Locate the cell with the specified text and output its (X, Y) center coordinate. 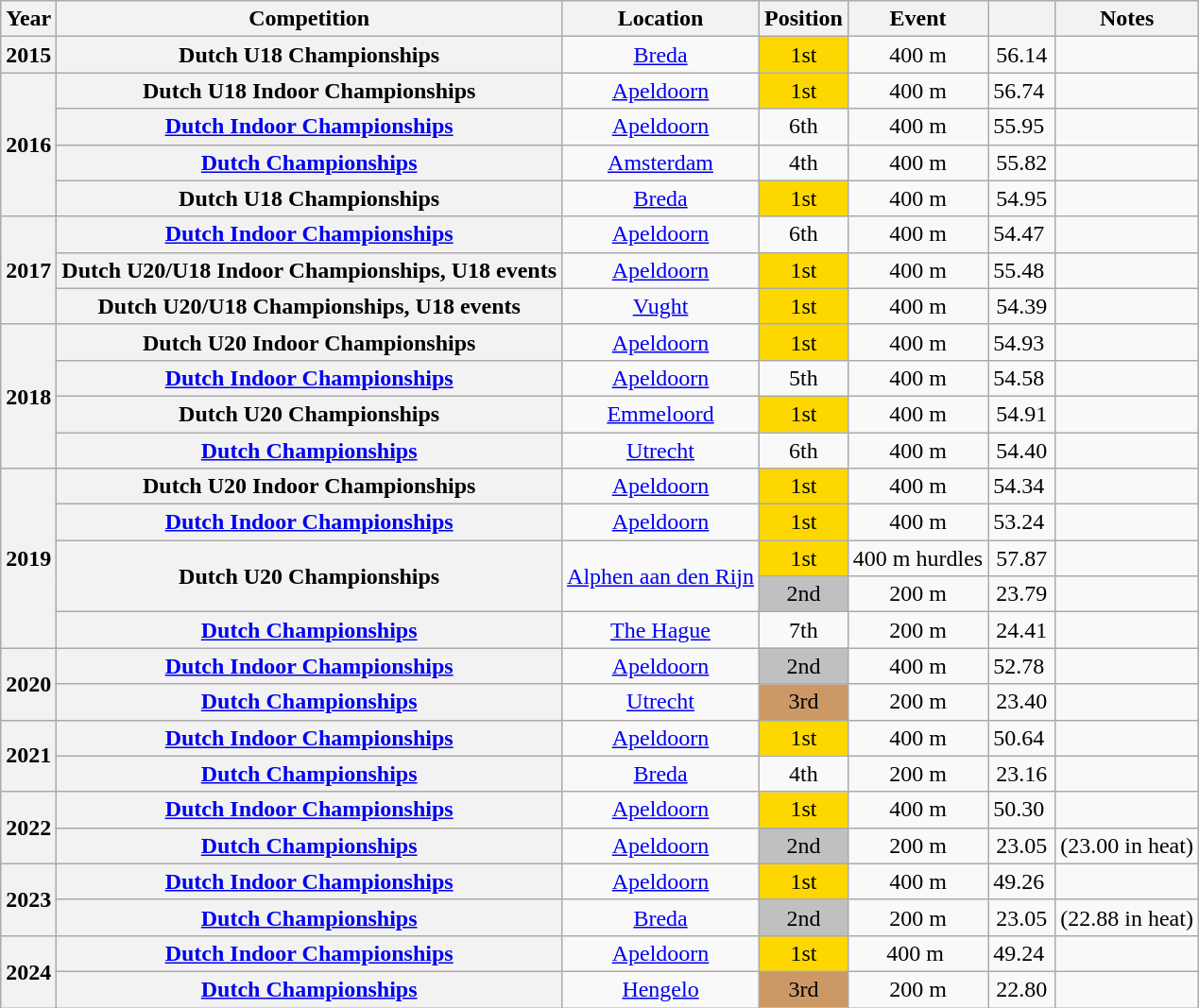
57.87 (1022, 558)
2016 (28, 145)
53.24 (1022, 522)
2017 (28, 270)
54.40 (1022, 451)
(22.88 in heat) (1127, 917)
22.80 (1022, 989)
Dutch U20/U18 Indoor Championships, U18 events (310, 270)
54.39 (1022, 306)
Year (28, 19)
Location (661, 19)
(23.00 in heat) (1127, 846)
2024 (28, 971)
54.93 (1022, 342)
54.91 (1022, 414)
54.95 (1022, 198)
2019 (28, 558)
Alphen aan den Rijn (661, 576)
2021 (28, 756)
2022 (28, 828)
The Hague (661, 630)
2018 (28, 396)
54.47 (1022, 234)
56.14 (1022, 55)
49.24 (1022, 953)
400 m hurdles (917, 558)
24.41 (1022, 630)
7th (804, 630)
5th (804, 378)
Hengelo (661, 989)
55.95 (1022, 127)
23.16 (1022, 774)
55.82 (1022, 162)
Notes (1127, 19)
2023 (28, 899)
Position (804, 19)
49.26 (1022, 881)
2015 (28, 55)
Dutch U20/U18 Championships, U18 events (310, 306)
Vught (661, 306)
Event (917, 19)
55.48 (1022, 270)
54.34 (1022, 487)
54.58 (1022, 378)
56.74 (1022, 91)
Amsterdam (661, 162)
Emmeloord (661, 414)
Competition (310, 19)
2020 (28, 684)
52.78 (1022, 666)
Dutch U18 Indoor Championships (310, 91)
50.30 (1022, 810)
50.64 (1022, 738)
23.79 (1022, 594)
23.40 (1022, 702)
